Search for the cell housing the specified text and yield its (x, y) center coordinate. 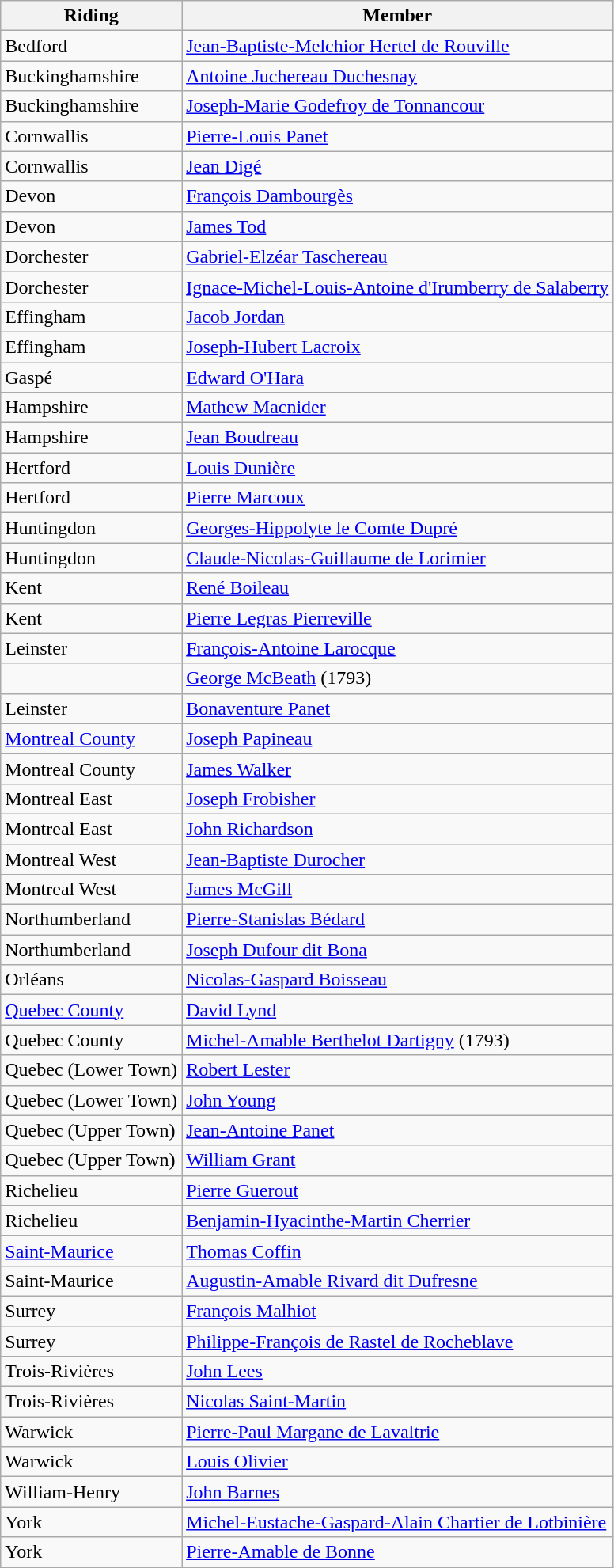
Pierre-Paul Margane de Lavaltrie (397, 1432)
Orléans (92, 980)
Edward O'Hara (397, 378)
James McGill (397, 890)
John Richardson (397, 829)
Jean-Baptiste-Melchior Hertel de Rouville (397, 46)
Pierre Legras Pierreville (397, 618)
Mathew Macnider (397, 408)
Pierre-Stanislas Bédard (397, 920)
Antoine Juchereau Duchesnay (397, 76)
Michel-Amable Berthelot Dartigny (1793) (397, 1040)
Gabriel-Elzéar Taschereau (397, 256)
Claude-Nicolas-Guillaume de Lorimier (397, 558)
Thomas Coffin (397, 1251)
Bonaventure Panet (397, 708)
George McBeath (1793) (397, 678)
John Barnes (397, 1492)
Joseph-Hubert Lacroix (397, 347)
Jean Digé (397, 166)
Riding (92, 16)
Joseph Papineau (397, 738)
Jean Boudreau (397, 438)
Pierre-Amable de Bonne (397, 1552)
Joseph Dufour dit Bona (397, 950)
François Dambourgès (397, 196)
René Boileau (397, 588)
Michel-Eustache-Gaspard-Alain Chartier de Lotbinière (397, 1522)
Philippe-François de Rastel de Rocheblave (397, 1342)
Nicolas-Gaspard Boisseau (397, 980)
Jean-Antoine Panet (397, 1130)
Benjamin-Hyacinthe-Martin Cherrier (397, 1221)
John Lees (397, 1372)
Robert Lester (397, 1070)
Ignace-Michel-Louis-Antoine d'Irumberry de Salaberry (397, 287)
Member (397, 16)
Joseph Frobisher (397, 799)
David Lynd (397, 1010)
François Malhiot (397, 1311)
James Walker (397, 769)
Nicolas Saint-Martin (397, 1402)
Joseph-Marie Godefroy de Tonnancour (397, 106)
Jean-Baptiste Durocher (397, 859)
William Grant (397, 1160)
John Young (397, 1100)
Georges-Hippolyte le Comte Dupré (397, 528)
James Tod (397, 226)
William-Henry (92, 1492)
Pierre Marcoux (397, 498)
Pierre-Louis Panet (397, 136)
Augustin-Amable Rivard dit Dufresne (397, 1281)
Pierre Guerout (397, 1190)
Gaspé (92, 378)
Bedford (92, 46)
Louis Olivier (397, 1462)
François-Antoine Larocque (397, 648)
Louis Dunière (397, 468)
Jacob Jordan (397, 317)
